Identify which cell holds the provided text, then report its [x, y] central coordinate. 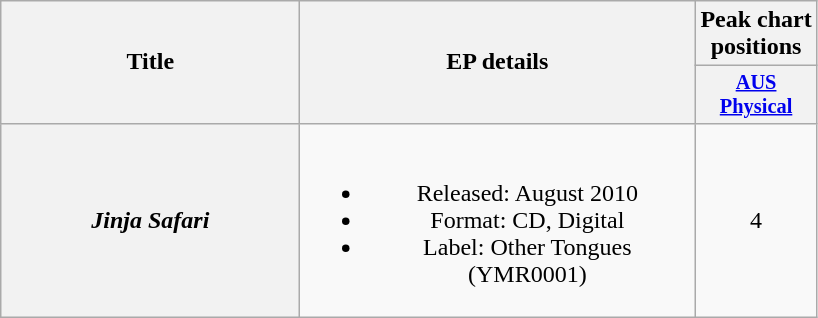
Jinja Safari [150, 220]
Peak chartpositions [756, 34]
Title [150, 62]
Released: August 2010Format: CD, DigitalLabel: Other Tongues (YMR0001) [498, 220]
EP details [498, 62]
4 [756, 220]
AUSPhysical [756, 95]
